From the cell containing the given text, extract its center point as (x, y) coordinate. 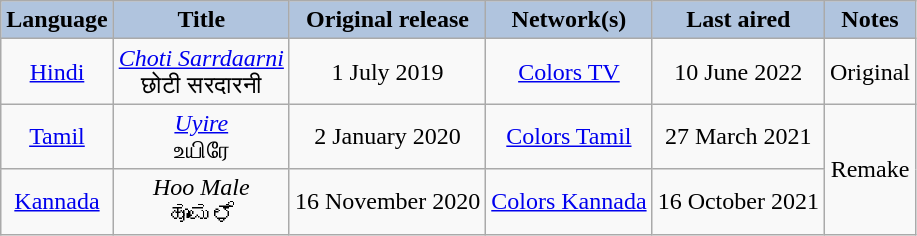
27 March 2021 (738, 136)
Kannada (57, 202)
Title (201, 20)
Tamil (57, 136)
Choti Sarrdaarni छोटी सरदारनी (201, 72)
Language (57, 20)
Notes (870, 20)
2 January 2020 (387, 136)
10 June 2022 (738, 72)
Colors Kannada (569, 202)
Hindi (57, 72)
Colors Tamil (569, 136)
1 July 2019 (387, 72)
Original (870, 72)
16 October 2021 (738, 202)
Remake (870, 169)
Network(s) (569, 20)
Colors TV (569, 72)
16 November 2020 (387, 202)
Last aired (738, 20)
Uyire உயிரே (201, 136)
Original release (387, 20)
Hoo Male ಹೂಮಳೆ (201, 202)
